For the text-containing cell, return its midpoint in [x, y] coordinate format. 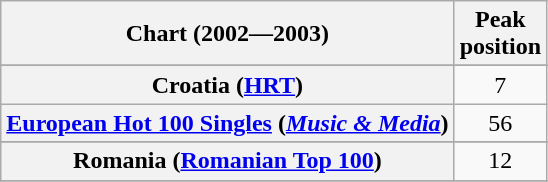
56 [500, 123]
7 [500, 85]
Croatia (HRT) [228, 85]
Chart (2002—2003) [228, 34]
Romania (Romanian Top 100) [228, 161]
12 [500, 161]
Peakposition [500, 34]
European Hot 100 Singles (Music & Media) [228, 123]
